For the text-containing cell, return its midpoint in [X, Y] coordinate format. 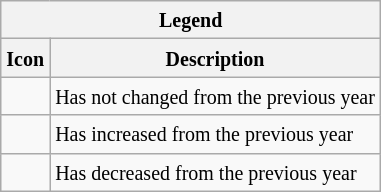
Description [216, 58]
Has not changed from the previous year [216, 96]
Legend [191, 20]
Has decreased from the previous year [216, 172]
Has increased from the previous year [216, 134]
Icon [26, 58]
